Scan for the cell matching the given text and deliver its (X, Y) coordinate at center. 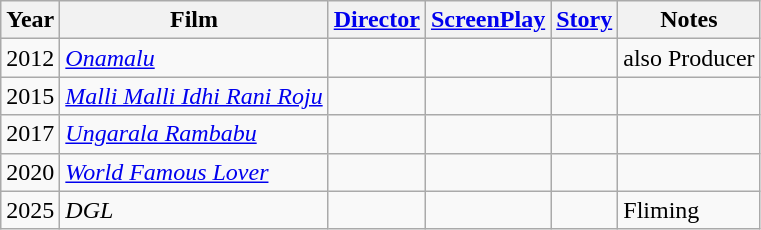
ScreenPlay (488, 20)
Onamalu (194, 58)
Fliming (689, 210)
Director (376, 20)
also Producer (689, 58)
2015 (30, 96)
Year (30, 20)
Film (194, 20)
2017 (30, 134)
Ungarala Rambabu (194, 134)
2012 (30, 58)
World Famous Lover (194, 172)
Story (584, 20)
Notes (689, 20)
2020 (30, 172)
DGL (194, 210)
2025 (30, 210)
Malli Malli Idhi Rani Roju (194, 96)
